Capture the cell that displays the provided text and extract its [x, y] central coordinate. 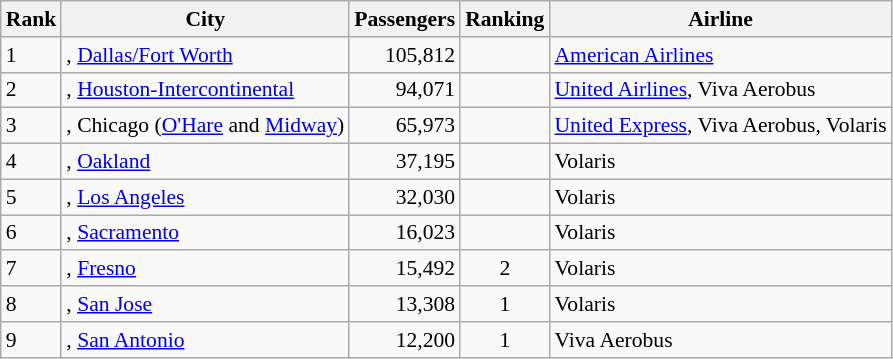
105,812 [404, 55]
Airline [720, 19]
, San Antonio [205, 340]
United Airlines, Viva Aerobus [720, 90]
37,195 [404, 162]
, Houston-Intercontinental [205, 90]
City [205, 19]
, Chicago (O'Hare and Midway) [205, 126]
7 [32, 269]
4 [32, 162]
94,071 [404, 90]
Viva Aerobus [720, 340]
American Airlines [720, 55]
13,308 [404, 304]
, Oakland [205, 162]
65,973 [404, 126]
15,492 [404, 269]
16,023 [404, 233]
6 [32, 233]
32,030 [404, 197]
12,200 [404, 340]
Rank [32, 19]
3 [32, 126]
5 [32, 197]
, Dallas/Fort Worth [205, 55]
, Sacramento [205, 233]
, Fresno [205, 269]
United Express, Viva Aerobus, Volaris [720, 126]
8 [32, 304]
Passengers [404, 19]
, San Jose [205, 304]
, Los Angeles [205, 197]
9 [32, 340]
Ranking [504, 19]
